Detect which cell encompasses the target text, then output its (x, y) center coordinate. 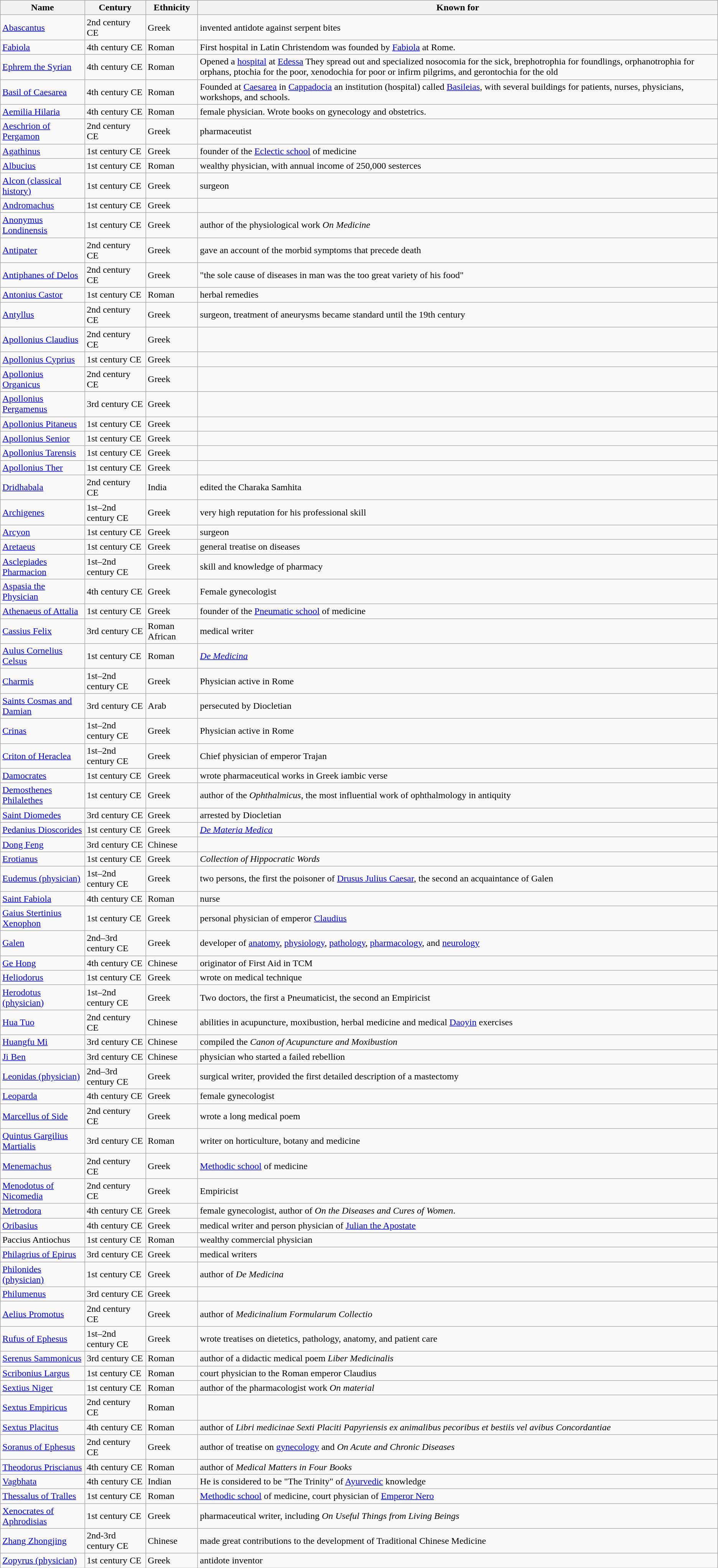
Albucius (43, 166)
invented antidote against serpent bites (458, 28)
Oribasius (43, 1225)
Soranus of Ephesus (43, 1447)
wrote treatises on dietetics, pathology, anatomy, and patient care (458, 1339)
Indian (172, 1481)
Arcyon (43, 532)
He is considered to be "The Trinity" of Ayurvedic knowledge (458, 1481)
medical writer (458, 631)
physician who started a failed rebellion (458, 1057)
Xenocrates of Aphrodisias (43, 1516)
Athenaeus of Attalia (43, 611)
Methodic school of medicine, court physician of Emperor Nero (458, 1496)
Collection of Hippocratic Words (458, 859)
Archigenes (43, 512)
female gynecologist, author of On the Diseases and Cures of Women. (458, 1211)
wealthy physician, with annual income of 250,000 sesterces (458, 166)
herbal remedies (458, 295)
writer on horticulture, botany and medicine (458, 1141)
Saint Diomedes (43, 815)
"the sole cause of diseases in man was the too great variety of his food" (458, 275)
Saints Cosmas and Damian (43, 706)
Thessalus of Tralles (43, 1496)
Apollonius Pitaneus (43, 424)
author of treatise on gynecology and On Acute and Chronic Diseases (458, 1447)
Criton of Heraclea (43, 756)
Fabiola (43, 47)
Chief physician of emperor Trajan (458, 756)
Female gynecologist (458, 591)
personal physician of emperor Claudius (458, 918)
Erotianus (43, 859)
Aretaeus (43, 547)
Philumenus (43, 1294)
originator of First Aid in TCM (458, 963)
medical writers (458, 1255)
Antyllus (43, 315)
gave an account of the morbid symptoms that precede death (458, 250)
Apollonius Ther (43, 468)
compiled the Canon of Acupuncture and Moxibustion (458, 1042)
Crinas (43, 731)
Dridhabala (43, 487)
Eudemus (physician) (43, 878)
antidote inventor (458, 1561)
De Materia Medica (458, 830)
Sextius Niger (43, 1388)
Aulus Cornelius Celsus (43, 656)
2nd-3rd century CE (115, 1541)
Dong Feng (43, 844)
wrote pharmaceutical works in Greek iambic verse (458, 776)
Known for (458, 8)
Aemilia Hilaria (43, 112)
arrested by Diocletian (458, 815)
Saint Fabiola (43, 899)
Ephrem the Syrian (43, 67)
Leonidas (physician) (43, 1076)
nurse (458, 899)
pharmaceutical writer, including On Useful Things from Living Beings (458, 1516)
Herodotus (physician) (43, 997)
author of the Ophthalmicus, the most influential work of ophthalmology in antiquity (458, 796)
Asclepiades Pharmacion (43, 566)
author of Libri medicinae Sexti Placiti Papyriensis ex animalibus pecoribus et bestiis vel avibus Concordantiae (458, 1427)
Alcon (classical history) (43, 186)
Antonius Castor (43, 295)
Methodic school of medicine (458, 1166)
Ge Hong (43, 963)
Quintus Gargilius Martialis (43, 1141)
First hospital in Latin Christendom was founded by Fabiola at Rome. (458, 47)
Sextus Empiricus (43, 1408)
India (172, 487)
Paccius Antiochus (43, 1240)
Abascantus (43, 28)
Hua Tuo (43, 1023)
female gynecologist (458, 1096)
edited the Charaka Samhita (458, 487)
Name (43, 8)
Apollonius Cyprius (43, 359)
Apollonius Pergamenus (43, 404)
Ethnicity (172, 8)
Two doctors, the first a Pneumaticist, the second an Empiricist (458, 997)
wrote on medical technique (458, 978)
Leoparda (43, 1096)
Andromachus (43, 205)
Theodorus Priscianus (43, 1467)
Philonides (physician) (43, 1274)
Huangfu Mi (43, 1042)
author of the physiological work On Medicine (458, 225)
Antiphanes of Delos (43, 275)
Philagrius of Epirus (43, 1255)
Damocrates (43, 776)
Galen (43, 944)
Century (115, 8)
Zhang Zhongjing (43, 1541)
Cassius Felix (43, 631)
surgical writer, provided the first detailed description of a mastectomy (458, 1076)
Sextus Placitus (43, 1427)
Pedanius Dioscorides (43, 830)
Apollonius Claudius (43, 340)
Basil of Caesarea (43, 92)
Apollonius Organicus (43, 379)
author of Medicinalium Formularum Collectio (458, 1314)
Menemachus (43, 1166)
Serenus Sammonicus (43, 1359)
Demosthenes Philalethes (43, 796)
medical writer and person physician of Julian the Apostate (458, 1225)
author of Medical Matters in Four Books (458, 1467)
Apollonius Tarensis (43, 453)
female physician. Wrote books on gynecology and obstetrics. (458, 112)
Aspasia the Physician (43, 591)
Empiricist (458, 1191)
abilities in acupuncture, moxibustion, herbal medicine and medical Daoyin exercises (458, 1023)
Anonymus Londinensis (43, 225)
skill and knowledge of pharmacy (458, 566)
author of the pharmacologist work On material (458, 1388)
Charmis (43, 681)
general treatise on diseases (458, 547)
surgeon, treatment of aneurysms became standard until the 19th century (458, 315)
Roman African (172, 631)
Antipater (43, 250)
founder of the Pneumatic school of medicine (458, 611)
Vagbhata (43, 1481)
Metrodora (43, 1211)
made great contributions to the development of Traditional Chinese Medicine (458, 1541)
Agathinus (43, 151)
author of a didactic medical poem Liber Medicinalis (458, 1359)
founder of the Eclectic school of medicine (458, 151)
Zopyrus (physician) (43, 1561)
pharmaceutist (458, 131)
Ji Ben (43, 1057)
court physician to the Roman emperor Claudius (458, 1373)
two persons, the first the poisoner of Drusus Julius Caesar, the second an acquaintance of Galen (458, 878)
persecuted by Diocletian (458, 706)
author of De Medicina (458, 1274)
De Medicina (458, 656)
very high reputation for his professional skill (458, 512)
Arab (172, 706)
Gaius Stertinius Xenophon (43, 918)
Marcellus of Side (43, 1116)
Rufus of Ephesus (43, 1339)
Aelius Promotus (43, 1314)
Apollonius Senior (43, 438)
Aeschrion of Pergamon (43, 131)
Heliodorus (43, 978)
Menodotus of Nicomedia (43, 1191)
Scribonius Largus (43, 1373)
developer of anatomy, physiology, pathology, pharmacology, and neurology (458, 944)
wealthy commercial physician (458, 1240)
wrote a long medical poem (458, 1116)
